Detect which cell encompasses the target text, then output its [X, Y] center coordinate. 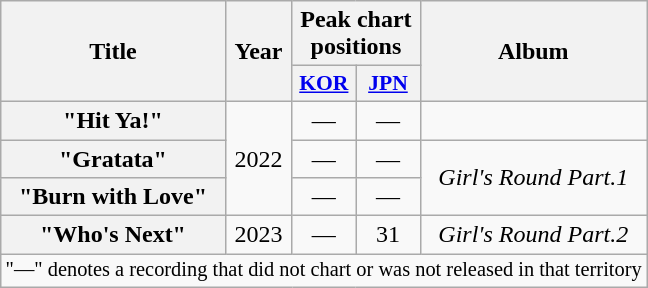
2023 [258, 235]
Girl's Round Part.2 [533, 235]
"Hit Ya!" [113, 120]
Title [113, 52]
KOR [324, 84]
"Who's Next" [113, 235]
2022 [258, 158]
Peak chartpositions [356, 34]
Album [533, 52]
Year [258, 52]
"Gratata" [113, 159]
"—" denotes a recording that did not chart or was not released in that territory [324, 271]
JPN [388, 84]
"Burn with Love" [113, 197]
Girl's Round Part.1 [533, 178]
31 [388, 235]
